Pinpoint the cell where the given text exists, returning its [X, Y] midpoint coordinate. 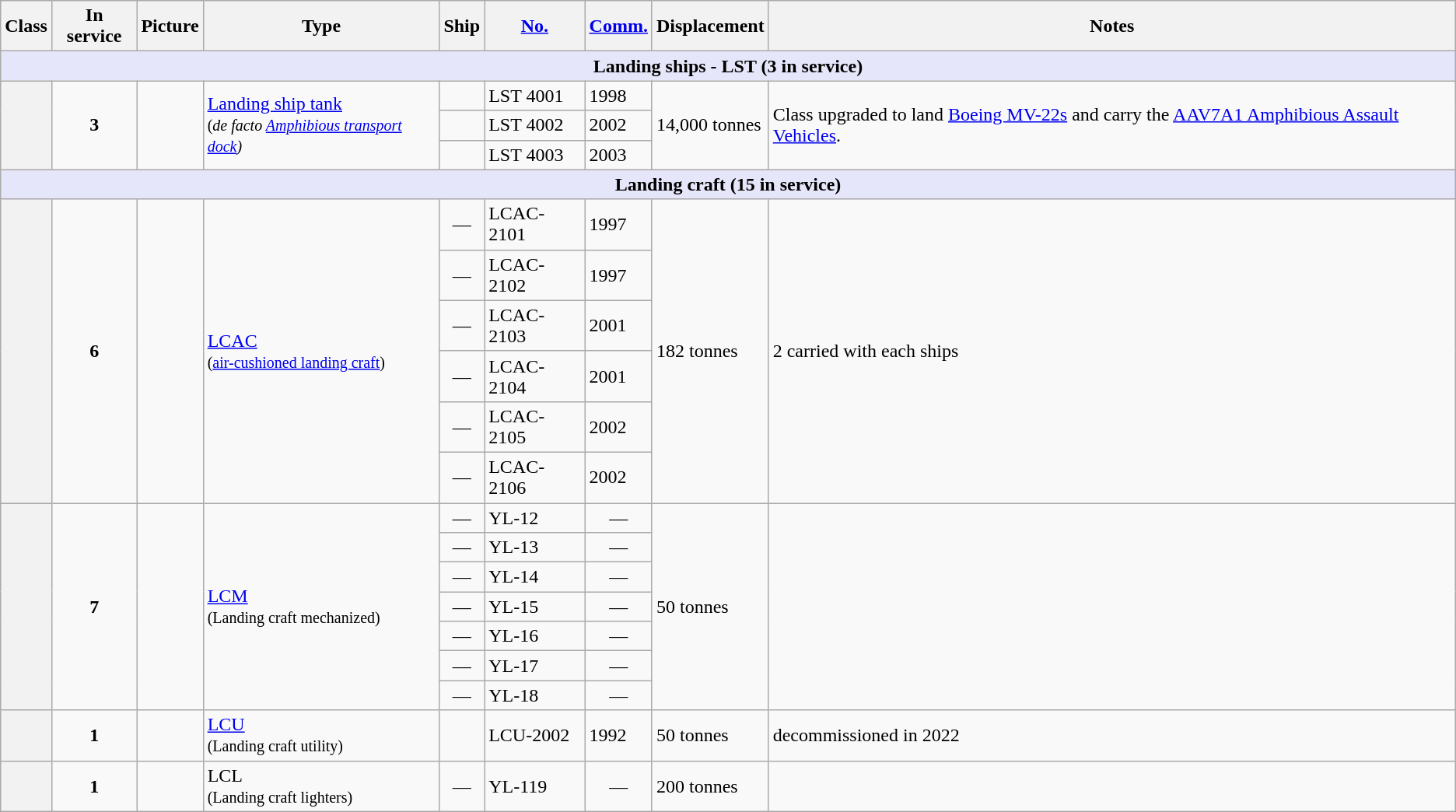
YL-15 [535, 607]
6 [93, 351]
YL-119 [535, 786]
2003 [618, 155]
7 [93, 606]
LST 4002 [535, 125]
2 carried with each ships [1112, 351]
YL-12 [535, 517]
YL-16 [535, 636]
In service [93, 26]
1998 [618, 96]
LCAC(air-cushioned landing craft) [321, 351]
LCAC-2105 [535, 426]
Landing craft (15 in service) [728, 184]
14,000 tonnes [710, 125]
Class upgraded to land Boeing MV-22s and carry the AAV7A1 Amphibious Assault Vehicles. [1112, 125]
No. [535, 26]
Landing ships - LST (3 in service) [728, 66]
Landing ship tank(de facto Amphibious transport dock) [321, 125]
YL-13 [535, 548]
Displacement [710, 26]
Ship [462, 26]
Comm. [618, 26]
YL-17 [535, 666]
LCAC-2101 [535, 224]
Class [26, 26]
200 tonnes [710, 786]
LCAC-2106 [535, 478]
LST 4001 [535, 96]
Picture [170, 26]
Notes [1112, 26]
LCM(Landing craft mechanized) [321, 606]
LCU(Landing craft utility) [321, 736]
LST 4003 [535, 155]
182 tonnes [710, 351]
1992 [618, 736]
3 [93, 125]
Type [321, 26]
LCAC-2103 [535, 325]
LCL(Landing craft lighters) [321, 786]
decommissioned in 2022 [1112, 736]
LCAC-2102 [535, 275]
YL-18 [535, 695]
LCAC-2104 [535, 376]
LCU-2002 [535, 736]
YL-14 [535, 577]
